Scan for the cell matching the given text and deliver its [x, y] coordinate at center. 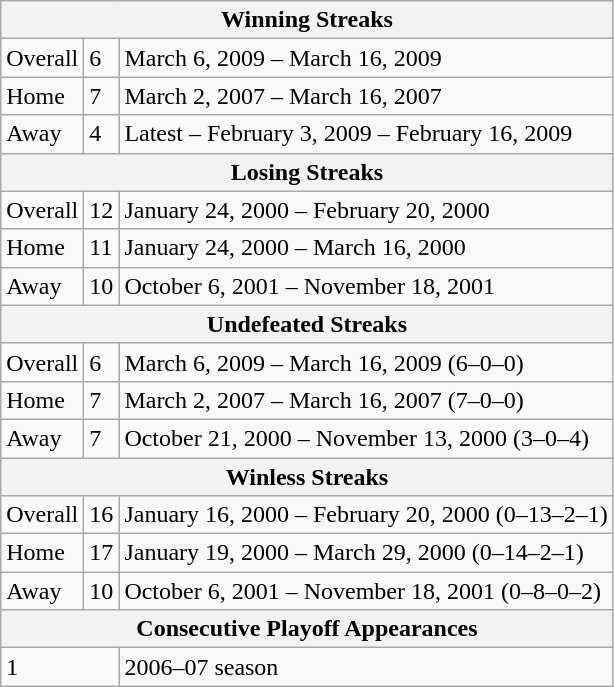
Winning Streaks [307, 20]
17 [102, 553]
March 2, 2007 – March 16, 2007 (7–0–0) [366, 400]
October 6, 2001 – November 18, 2001 [366, 286]
2006–07 season [366, 667]
January 24, 2000 – March 16, 2000 [366, 248]
16 [102, 515]
Winless Streaks [307, 477]
11 [102, 248]
March 6, 2009 – March 16, 2009 [366, 58]
Consecutive Playoff Appearances [307, 629]
January 24, 2000 – February 20, 2000 [366, 210]
1 [60, 667]
4 [102, 134]
March 6, 2009 – March 16, 2009 (6–0–0) [366, 362]
12 [102, 210]
March 2, 2007 – March 16, 2007 [366, 96]
January 19, 2000 – March 29, 2000 (0–14–2–1) [366, 553]
Losing Streaks [307, 172]
Latest – February 3, 2009 – February 16, 2009 [366, 134]
Undefeated Streaks [307, 324]
October 21, 2000 – November 13, 2000 (3–0–4) [366, 438]
January 16, 2000 – February 20, 2000 (0–13–2–1) [366, 515]
October 6, 2001 – November 18, 2001 (0–8–0–2) [366, 591]
